Pinpoint the cell where the given text exists, returning its (x, y) midpoint coordinate. 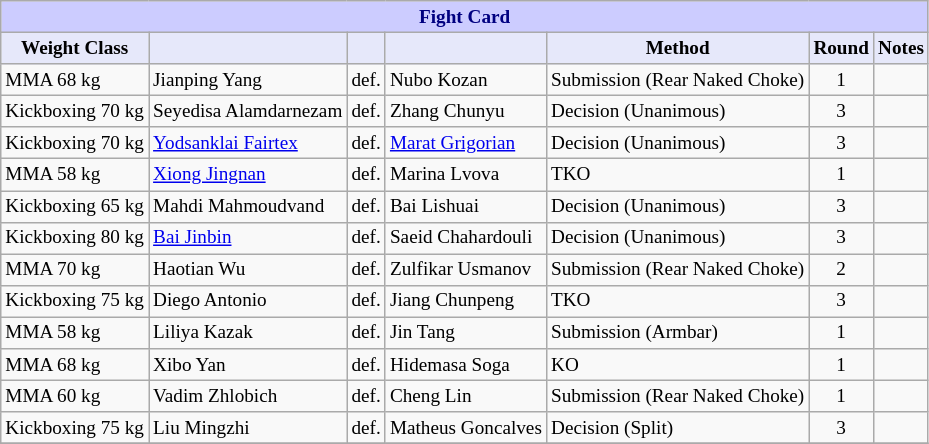
2 (842, 270)
Method (677, 48)
Xibo Yan (248, 365)
Liu Mingzhi (248, 428)
Yodsanklai Fairtex (248, 143)
Haotian Wu (248, 270)
Seyedisa Alamdarnezam (248, 111)
Cheng Lin (466, 396)
MMA 60 kg (75, 396)
Decision (Split) (677, 428)
Jianping Yang (248, 80)
KO (677, 365)
Fight Card (465, 17)
Kickboxing 65 kg (75, 206)
Zhang Chunyu (466, 111)
Marat Grigorian (466, 143)
Bai Jinbin (248, 238)
Notes (900, 48)
Hidemasa Soga (466, 365)
Nubo Kozan (466, 80)
Saeid Chahardouli (466, 238)
Jin Tang (466, 333)
Zulfikar Usmanov (466, 270)
Bai Lishuai (466, 206)
Jiang Chunpeng (466, 301)
Marina Lvova (466, 175)
Liliya Kazak (248, 333)
Weight Class (75, 48)
MMA 70 kg (75, 270)
Diego Antonio (248, 301)
Kickboxing 80 kg (75, 238)
Submission (Armbar) (677, 333)
Round (842, 48)
Mahdi Mahmoudvand (248, 206)
Vadim Zhlobich (248, 396)
Xiong Jingnan (248, 175)
Matheus Goncalves (466, 428)
